From the cell containing the given text, extract its center point as (x, y) coordinate. 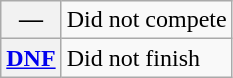
— (31, 20)
DNF (31, 58)
Did not finish (146, 58)
Did not compete (146, 20)
